Detect which cell encompasses the target text, then output its [x, y] center coordinate. 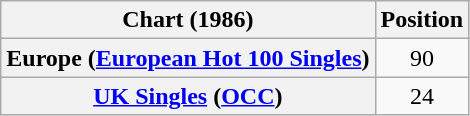
90 [422, 58]
UK Singles (OCC) [188, 96]
Europe (European Hot 100 Singles) [188, 58]
24 [422, 96]
Position [422, 20]
Chart (1986) [188, 20]
